From the cell containing the given text, extract its center point as [x, y] coordinate. 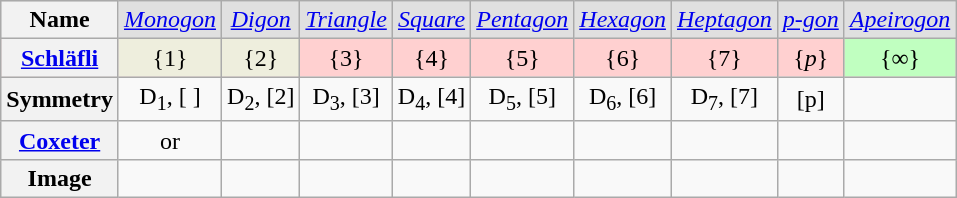
{1} [170, 58]
{5} [522, 58]
Apeirogon [900, 20]
Heptagon [724, 20]
D3, [3] [346, 99]
Image [60, 178]
D6, [6] [623, 99]
Symmetry [60, 99]
Monogon [170, 20]
D2, [2] [261, 99]
or [170, 140]
Square [431, 20]
Triangle [346, 20]
D1, [ ] [170, 99]
{6} [623, 58]
Schläfli [60, 58]
{2} [261, 58]
{7} [724, 58]
D7, [7] [724, 99]
[p] [810, 99]
{p} [810, 58]
Hexagon [623, 20]
Coxeter [60, 140]
{∞} [900, 58]
D5, [5] [522, 99]
{3} [346, 58]
Digon [261, 20]
p-gon [810, 20]
D4, [4] [431, 99]
Pentagon [522, 20]
{4} [431, 58]
Name [60, 20]
